Extract the (X, Y) coordinate from the center of the cell holding the provided text.  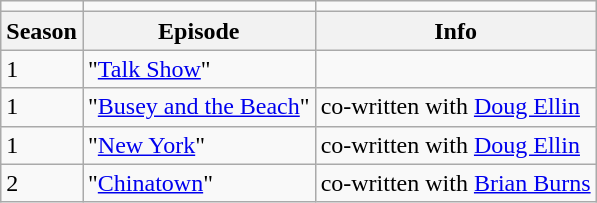
Info (456, 31)
"Busey and the Beach" (198, 107)
Episode (198, 31)
Season (42, 31)
"New York" (198, 145)
"Chinatown" (198, 183)
"Talk Show" (198, 69)
co-written with Brian Burns (456, 183)
2 (42, 183)
